From the cell containing the given text, extract its center point as (x, y) coordinate. 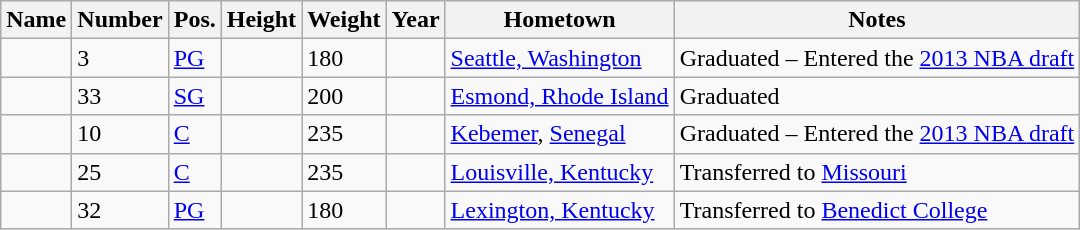
Esmond, Rhode Island (560, 96)
Number (120, 20)
Notes (877, 20)
33 (120, 96)
Pos. (194, 20)
Weight (344, 20)
Kebemer, Senegal (560, 134)
Transferred to Missouri (877, 172)
32 (120, 210)
Louisville, Kentucky (560, 172)
10 (120, 134)
SG (194, 96)
25 (120, 172)
Transferred to Benedict College (877, 210)
Year (416, 20)
Height (261, 20)
200 (344, 96)
Seattle, Washington (560, 58)
Hometown (560, 20)
3 (120, 58)
Graduated (877, 96)
Name (36, 20)
Lexington, Kentucky (560, 210)
